Locate the cell with the specified text and output its [x, y] center coordinate. 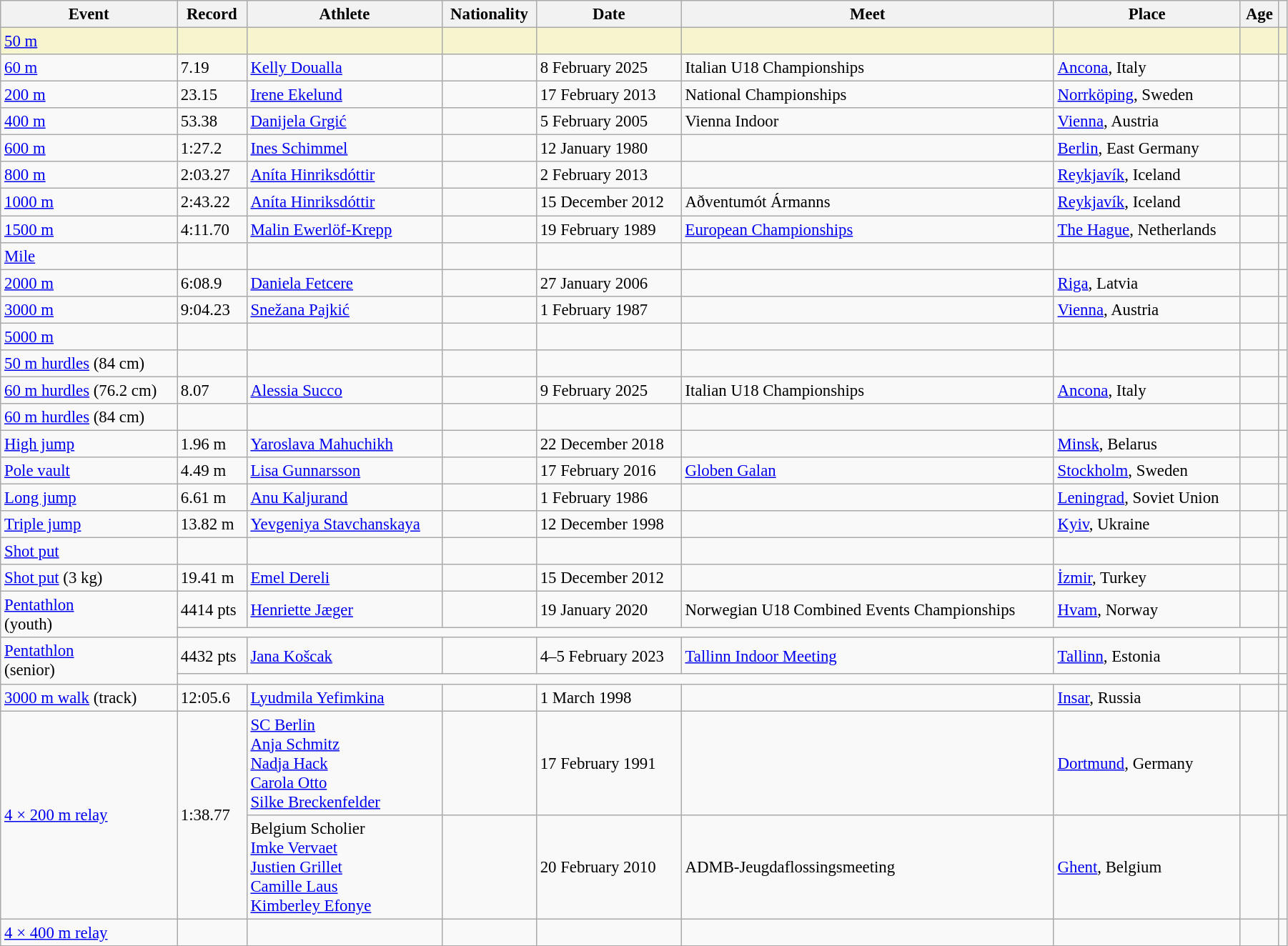
Daniela Fetcere [345, 283]
Pole vault [89, 471]
European Championships [868, 229]
1000 m [89, 202]
Riga, Latvia [1146, 283]
Place [1146, 14]
2:03.27 [212, 175]
Snežana Pajkić [345, 309]
Henriette Jæger [345, 609]
23.15 [212, 95]
400 m [89, 121]
53.38 [212, 121]
4:11.70 [212, 229]
1:27.2 [212, 149]
ADMB-Jeugdaflossingsmeeting [868, 867]
Irene Ekelund [345, 95]
Minsk, Belarus [1146, 444]
4 × 200 m relay [89, 815]
Nationality [490, 14]
50 m [89, 41]
200 m [89, 95]
Shot put [89, 552]
4414 pts [212, 609]
Mile [89, 256]
19 February 1989 [609, 229]
Jana Košcak [345, 656]
Malin Ewerlöf-Krepp [345, 229]
Long jump [89, 498]
Stockholm, Sweden [1146, 471]
800 m [89, 175]
Leningrad, Soviet Union [1146, 498]
3000 m walk (track) [89, 697]
17 February 2016 [609, 471]
2:43.22 [212, 202]
2000 m [89, 283]
9 February 2025 [609, 390]
Insar, Russia [1146, 697]
Pentathlon (senior) [89, 662]
İzmir, Turkey [1146, 578]
Emel Dereli [345, 578]
Alessia Succo [345, 390]
Tallinn Indoor Meeting [868, 656]
12:05.6 [212, 697]
19 January 2020 [609, 609]
SC BerlinAnja SchmitzNadja HackCarola OttoSilke Breckenfelder [345, 763]
Meet [868, 14]
Norrköping, Sweden [1146, 95]
8.07 [212, 390]
20 February 2010 [609, 867]
5 February 2005 [609, 121]
Berlin, East Germany [1146, 149]
1 February 1986 [609, 498]
Belgium ScholierImke VervaetJustien GrilletCamille LausKimberley Efonye [345, 867]
4–5 February 2023 [609, 656]
17 February 1991 [609, 763]
27 January 2006 [609, 283]
2 February 2013 [609, 175]
9:04.23 [212, 309]
600 m [89, 149]
National Championships [868, 95]
Vienna Indoor [868, 121]
19.41 m [212, 578]
60 m hurdles (76.2 cm) [89, 390]
Globen Galan [868, 471]
1500 m [89, 229]
Record [212, 14]
Age [1259, 14]
Aðventumót Ármanns [868, 202]
Triple jump [89, 524]
Event [89, 14]
12 January 1980 [609, 149]
3000 m [89, 309]
Norwegian U18 Combined Events Championships [868, 609]
12 December 1998 [609, 524]
High jump [89, 444]
Shot put (3 kg) [89, 578]
6.61 m [212, 498]
The Hague, Netherlands [1146, 229]
Hvam, Norway [1146, 609]
22 December 2018 [609, 444]
Kyiv, Ukraine [1146, 524]
50 m hurdles (84 cm) [89, 364]
Danijela Grgić [345, 121]
60 m [89, 68]
60 m hurdles (84 cm) [89, 417]
8 February 2025 [609, 68]
1:38.77 [212, 815]
Pentathlon (youth) [89, 614]
13.82 m [212, 524]
Lyudmila Yefimkina [345, 697]
Athlete [345, 14]
4.49 m [212, 471]
Ines Schimmel [345, 149]
1.96 m [212, 444]
Dortmund, Germany [1146, 763]
Lisa Gunnarsson [345, 471]
Ghent, Belgium [1146, 867]
1 March 1998 [609, 697]
Yaroslava Mahuchikh [345, 444]
Date [609, 14]
17 February 2013 [609, 95]
Tallinn, Estonia [1146, 656]
1 February 1987 [609, 309]
4 × 400 m relay [89, 932]
Anu Kaljurand [345, 498]
6:08.9 [212, 283]
7.19 [212, 68]
Yevgeniya Stavchanskaya [345, 524]
5000 m [89, 337]
Kelly Doualla [345, 68]
4432 pts [212, 656]
